Search for the cell housing the specified text and yield its [x, y] center coordinate. 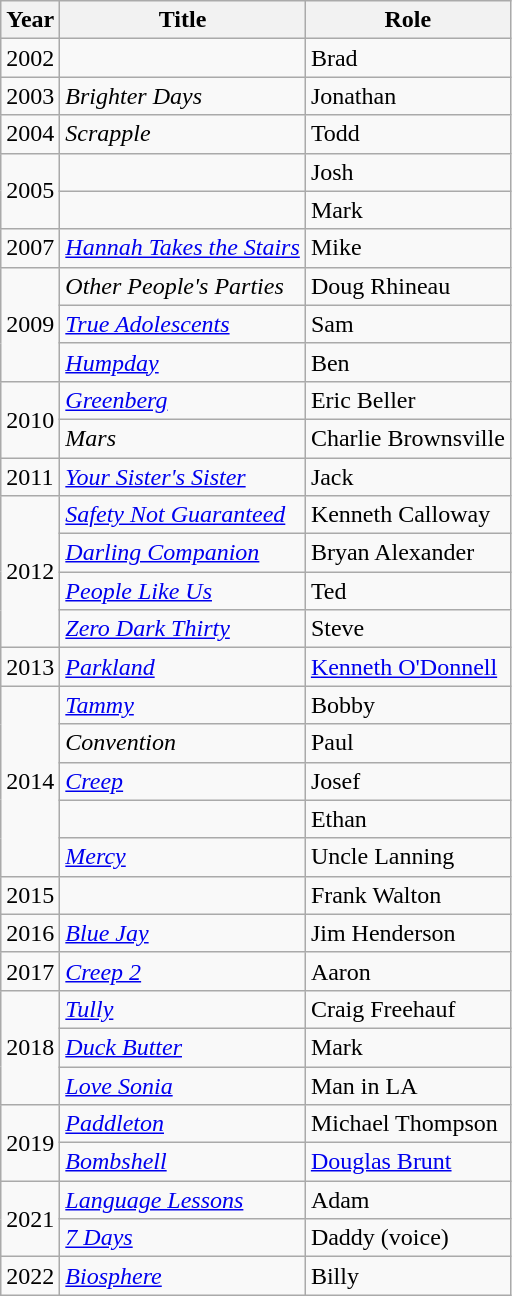
2016 [30, 933]
Sam [408, 324]
Paddleton [183, 1124]
7 Days [183, 1238]
Bobby [408, 705]
Title [183, 20]
Zero Dark Thirty [183, 629]
Josef [408, 781]
Ethan [408, 819]
Ben [408, 362]
Biosphere [183, 1276]
Safety Not Guaranteed [183, 515]
2021 [30, 1219]
Creep 2 [183, 971]
Parkland [183, 667]
2013 [30, 667]
Doug Rhineau [408, 286]
2015 [30, 895]
Brad [408, 58]
True Adolescents [183, 324]
Mike [408, 248]
Jim Henderson [408, 933]
Billy [408, 1276]
Blue Jay [183, 933]
2017 [30, 971]
Tully [183, 1009]
Love Sonia [183, 1085]
2012 [30, 572]
2011 [30, 477]
Your Sister's Sister [183, 477]
2019 [30, 1143]
Other People's Parties [183, 286]
Man in LA [408, 1085]
2014 [30, 781]
Daddy (voice) [408, 1238]
Bombshell [183, 1162]
2009 [30, 324]
Kenneth Calloway [408, 515]
Greenberg [183, 400]
Jonathan [408, 96]
Douglas Brunt [408, 1162]
People Like Us [183, 591]
Mercy [183, 857]
Bryan Alexander [408, 553]
Language Lessons [183, 1200]
Darling Companion [183, 553]
Jack [408, 477]
Hannah Takes the Stairs [183, 248]
Convention [183, 743]
Steve [408, 629]
Role [408, 20]
Kenneth O'Donnell [408, 667]
2004 [30, 134]
Duck Butter [183, 1047]
Mars [183, 438]
Todd [408, 134]
2007 [30, 248]
Creep [183, 781]
Eric Beller [408, 400]
Scrapple [183, 134]
Frank Walton [408, 895]
Aaron [408, 971]
Humpday [183, 362]
2022 [30, 1276]
Year [30, 20]
Charlie Brownsville [408, 438]
2018 [30, 1047]
Brighter Days [183, 96]
Ted [408, 591]
Craig Freehauf [408, 1009]
2010 [30, 419]
Uncle Lanning [408, 857]
2002 [30, 58]
2005 [30, 191]
2003 [30, 96]
Paul [408, 743]
Adam [408, 1200]
Tammy [183, 705]
Michael Thompson [408, 1124]
Josh [408, 172]
